For the text-containing cell, return its midpoint in (X, Y) coordinate format. 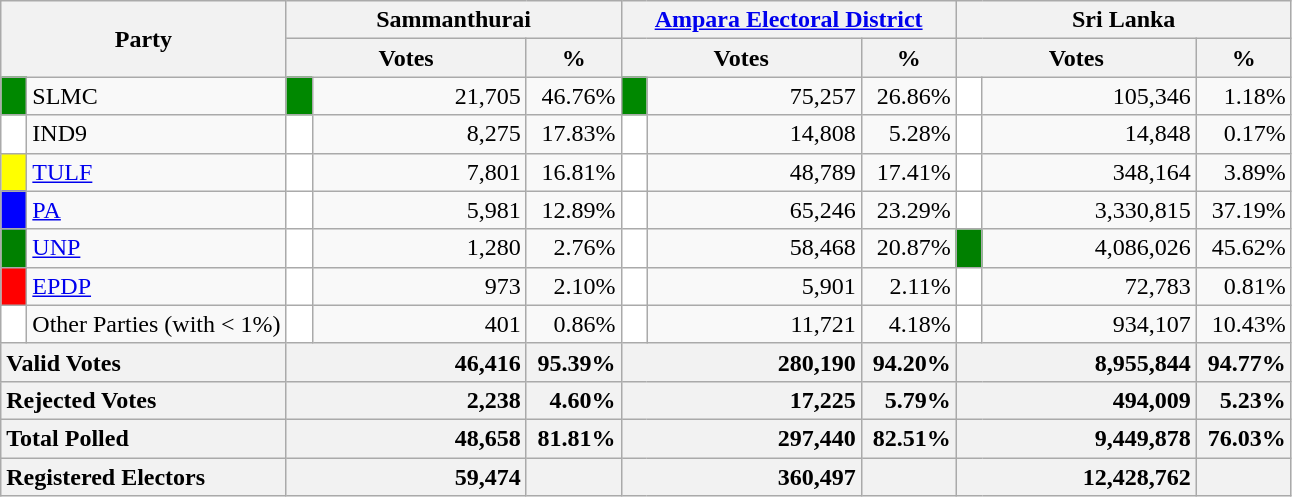
5.28% (908, 134)
934,107 (1089, 324)
Party (144, 39)
76.03% (1244, 438)
2.76% (574, 248)
2.11% (908, 286)
297,440 (741, 438)
1,280 (419, 248)
3.89% (1244, 172)
14,808 (754, 134)
1.18% (1244, 96)
94.20% (908, 362)
360,497 (741, 477)
8,275 (419, 134)
17.83% (574, 134)
11,721 (754, 324)
280,190 (741, 362)
14,848 (1089, 134)
IND9 (156, 134)
37.19% (1244, 210)
75,257 (754, 96)
4,086,026 (1089, 248)
4.18% (908, 324)
0.81% (1244, 286)
9,449,878 (1076, 438)
10.43% (1244, 324)
16.81% (574, 172)
65,246 (754, 210)
12,428,762 (1076, 477)
17.41% (908, 172)
94.77% (1244, 362)
UNP (156, 248)
8,955,844 (1076, 362)
5.23% (1244, 400)
5,981 (419, 210)
72,783 (1089, 286)
81.81% (574, 438)
Rejected Votes (144, 400)
5.79% (908, 400)
494,009 (1076, 400)
973 (419, 286)
0.17% (1244, 134)
105,346 (1089, 96)
82.51% (908, 438)
Registered Electors (144, 477)
45.62% (1244, 248)
2,238 (406, 400)
Sammanthurai (454, 20)
46.76% (574, 96)
0.86% (574, 324)
21,705 (419, 96)
348,164 (1089, 172)
2.10% (574, 286)
Sri Lanka (1124, 20)
3,330,815 (1089, 210)
401 (419, 324)
58,468 (754, 248)
23.29% (908, 210)
17,225 (741, 400)
Other Parties (with < 1%) (156, 324)
SLMC (156, 96)
46,416 (406, 362)
TULF (156, 172)
Ampara Electoral District (788, 20)
7,801 (419, 172)
59,474 (406, 477)
95.39% (574, 362)
26.86% (908, 96)
5,901 (754, 286)
PA (156, 210)
48,789 (754, 172)
EPDP (156, 286)
12.89% (574, 210)
Total Polled (144, 438)
4.60% (574, 400)
Valid Votes (144, 362)
48,658 (406, 438)
20.87% (908, 248)
